Locate the cell with the specified text and output its (x, y) center coordinate. 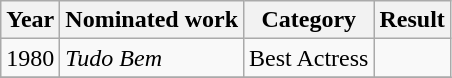
Tudo Bem (152, 58)
Nominated work (152, 20)
1980 (30, 58)
Category (309, 20)
Year (30, 20)
Result (412, 20)
Best Actress (309, 58)
